Capture the cell that displays the provided text and extract its (X, Y) central coordinate. 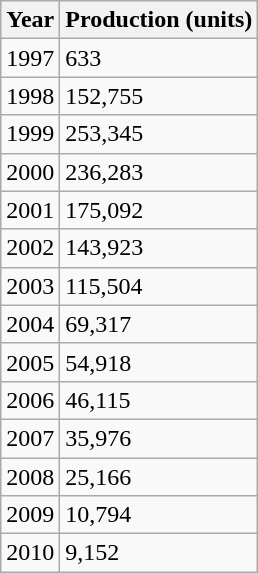
Production (units) (159, 20)
2007 (30, 438)
2010 (30, 553)
46,115 (159, 400)
1999 (30, 134)
10,794 (159, 515)
2003 (30, 286)
69,317 (159, 324)
2001 (30, 210)
152,755 (159, 96)
1997 (30, 58)
175,092 (159, 210)
2008 (30, 477)
Year (30, 20)
25,166 (159, 477)
2009 (30, 515)
54,918 (159, 362)
2004 (30, 324)
2005 (30, 362)
2002 (30, 248)
9,152 (159, 553)
1998 (30, 96)
115,504 (159, 286)
2006 (30, 400)
143,923 (159, 248)
35,976 (159, 438)
2000 (30, 172)
236,283 (159, 172)
633 (159, 58)
253,345 (159, 134)
